Find where the given text appears and provide that cell's center as (X, Y) coordinate. 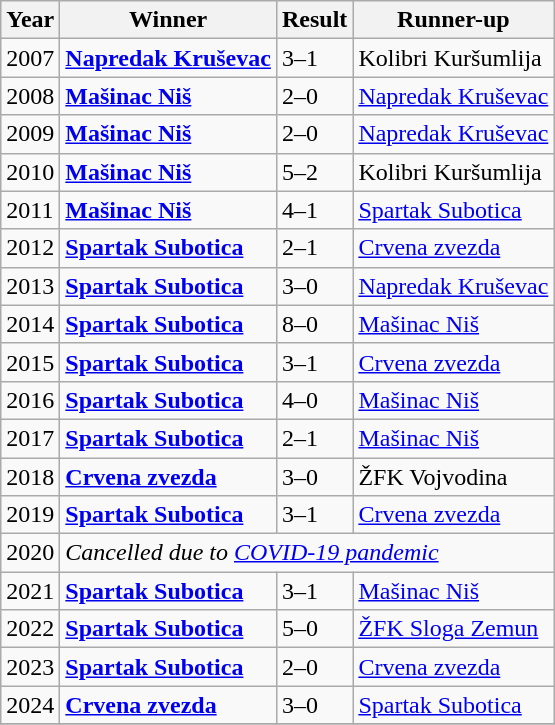
2020 (30, 553)
2016 (30, 400)
5–0 (314, 629)
2023 (30, 667)
2007 (30, 58)
2011 (30, 210)
5–2 (314, 172)
Winner (168, 20)
2017 (30, 438)
Year (30, 20)
4–0 (314, 400)
2013 (30, 286)
Result (314, 20)
2021 (30, 591)
2014 (30, 324)
Cancelled due to COVID-19 pandemic (307, 553)
ŽFK Sloga Zemun (454, 629)
2022 (30, 629)
2024 (30, 705)
ŽFK Vojvodina (454, 477)
2018 (30, 477)
2012 (30, 248)
Runner-up (454, 20)
2019 (30, 515)
4–1 (314, 210)
8–0 (314, 324)
2010 (30, 172)
2015 (30, 362)
2009 (30, 134)
2008 (30, 96)
